Return [x, y] of the center of cell containing provided text 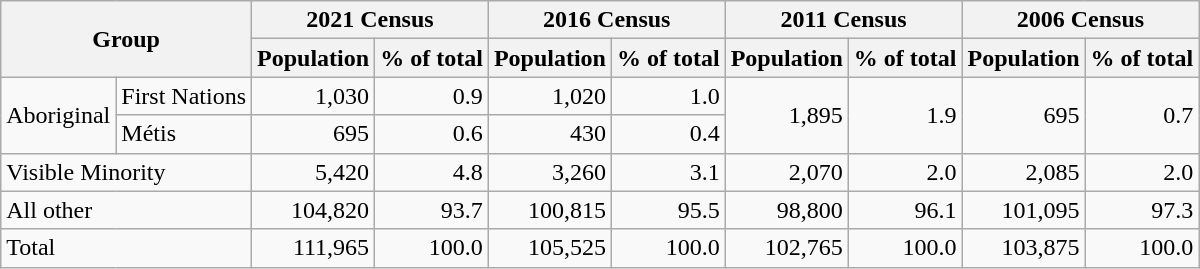
96.1 [905, 210]
95.5 [668, 210]
98,800 [786, 210]
104,820 [314, 210]
97.3 [1142, 210]
105,525 [550, 248]
First Nations [184, 96]
0.4 [668, 134]
4.8 [432, 172]
0.6 [432, 134]
100,815 [550, 210]
2,085 [1024, 172]
2006 Census [1080, 20]
Total [126, 248]
5,420 [314, 172]
1,895 [786, 115]
1,020 [550, 96]
103,875 [1024, 248]
2,070 [786, 172]
102,765 [786, 248]
2016 Census [606, 20]
Visible Minority [126, 172]
1.0 [668, 96]
430 [550, 134]
Group [126, 39]
3.1 [668, 172]
Aboriginal [58, 115]
93.7 [432, 210]
0.7 [1142, 115]
2021 Census [370, 20]
101,095 [1024, 210]
1.9 [905, 115]
All other [126, 210]
0.9 [432, 96]
3,260 [550, 172]
111,965 [314, 248]
2011 Census [844, 20]
1,030 [314, 96]
Métis [184, 134]
